Scan for the cell matching the given text and deliver its [X, Y] coordinate at center. 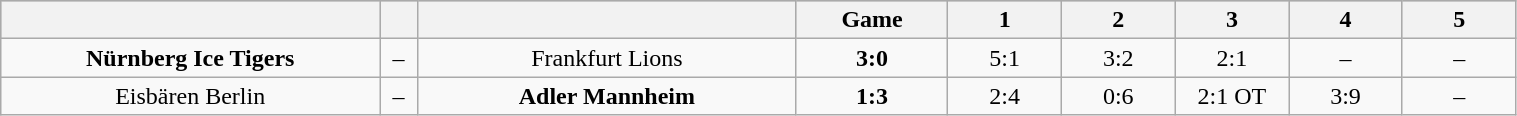
Eisbären Berlin [190, 96]
2 [1118, 20]
3:2 [1118, 58]
2:1 OT [1232, 96]
Frankfurt Lions [606, 58]
3:0 [872, 58]
1 [1005, 20]
3:9 [1346, 96]
5:1 [1005, 58]
3 [1232, 20]
2:1 [1232, 58]
Game [872, 20]
1:3 [872, 96]
Nürnberg Ice Tigers [190, 58]
5 [1459, 20]
Adler Mannheim [606, 96]
2:4 [1005, 96]
4 [1346, 20]
0:6 [1118, 96]
